Find where the given text appears and provide that cell's center as [x, y] coordinate. 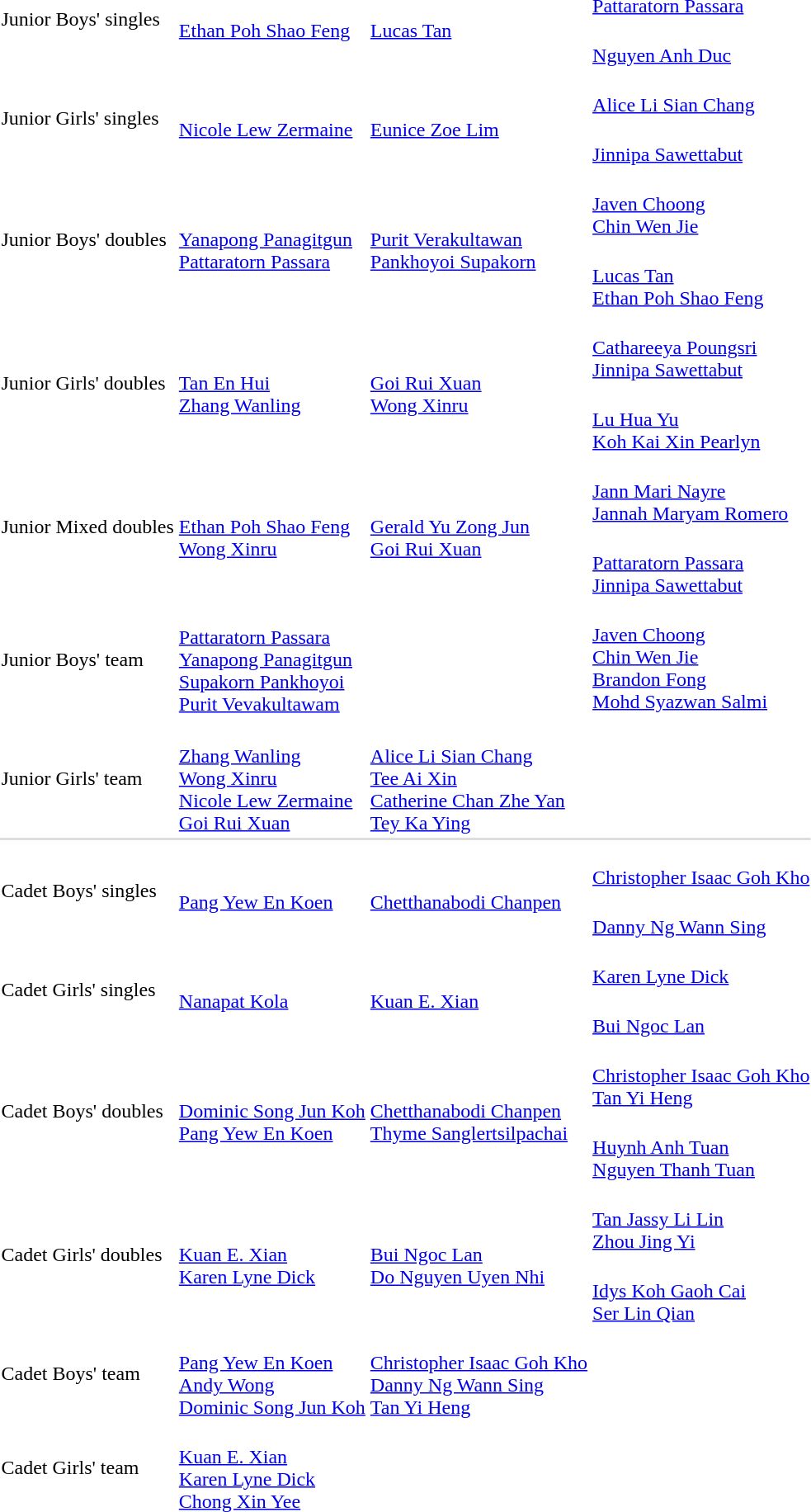
Pang Yew En KoenAndy WongDominic Song Jun Koh [272, 1373]
Jann Mari NayreJannah Maryam Romero [701, 491]
Junior Boys' team [87, 659]
Pang Yew En Koen [272, 891]
Yanapong PanagitgunPattaratorn Passara [272, 239]
Javen ChoongChin Wen JieBrandon FongMohd Syazwan Salmi [701, 657]
Junior Girls' doubles [87, 383]
Ethan Poh Shao FengWong Xinru [272, 527]
Christopher Isaac Goh KhoTan Yi Heng [701, 1075]
Cadet Boys' singles [87, 891]
Goi Rui XuanWong Xinru [479, 383]
Nguyen Anh Duc [701, 45]
Pattaratorn PassaraYanapong PanagitgunSupakorn PankhoyoiPurit Vevakultawam [272, 659]
Bui Ngoc LanDo Nguyen Uyen Nhi [479, 1254]
Javen ChoongChin Wen Jie [701, 204]
Cadet Boys' team [87, 1373]
Huynh Anh TuanNguyen Thanh Tuan [701, 1147]
Kuan E. Xian [479, 990]
Danny Ng Wann Sing [701, 916]
Kuan E. XianKaren Lyne Dick [272, 1254]
Junior Girls' singles [87, 119]
Junior Girls' team [87, 778]
Karen Lyne Dick [701, 966]
Lucas TanEthan Poh Shao Feng [701, 276]
Nanapat Kola [272, 990]
Bui Ngoc Lan [701, 1015]
Nicole Lew Zermaine [272, 119]
Cadet Girls' doubles [87, 1254]
Cathareeya PoungsriJinnipa Sawettabut [701, 347]
Jinnipa Sawettabut [701, 144]
Dominic Song Jun KohPang Yew En Koen [272, 1111]
Idys Koh Gaoh CaiSer Lin Qian [701, 1291]
Pattaratorn PassaraJinnipa Sawettabut [701, 563]
Chetthanabodi ChanpenThyme Sanglertsilpachai [479, 1111]
Alice Li Sian ChangTee Ai XinCatherine Chan Zhe YanTey Ka Ying [479, 778]
Eunice Zoe Lim [479, 119]
Christopher Isaac Goh KhoDanny Ng Wann SingTan Yi Heng [479, 1373]
Purit Verakultawan Pankhoyoi Supakorn [479, 239]
Christopher Isaac Goh Kho [701, 867]
Tan En HuiZhang Wanling [272, 383]
Junior Boys' doubles [87, 239]
Tan Jassy Li LinZhou Jing Yi [701, 1219]
Chetthanabodi Chanpen [479, 891]
Zhang WanlingWong XinruNicole Lew ZermaineGoi Rui Xuan [272, 778]
Gerald Yu Zong JunGoi Rui Xuan [479, 527]
Cadet Girls' singles [87, 990]
Junior Mixed doubles [87, 527]
Lu Hua YuKoh Kai Xin Pearlyn [701, 419]
Cadet Boys' doubles [87, 1111]
Alice Li Sian Chang [701, 94]
